Return the (x, y) coordinate for the center point of the cell that contains the specified text.  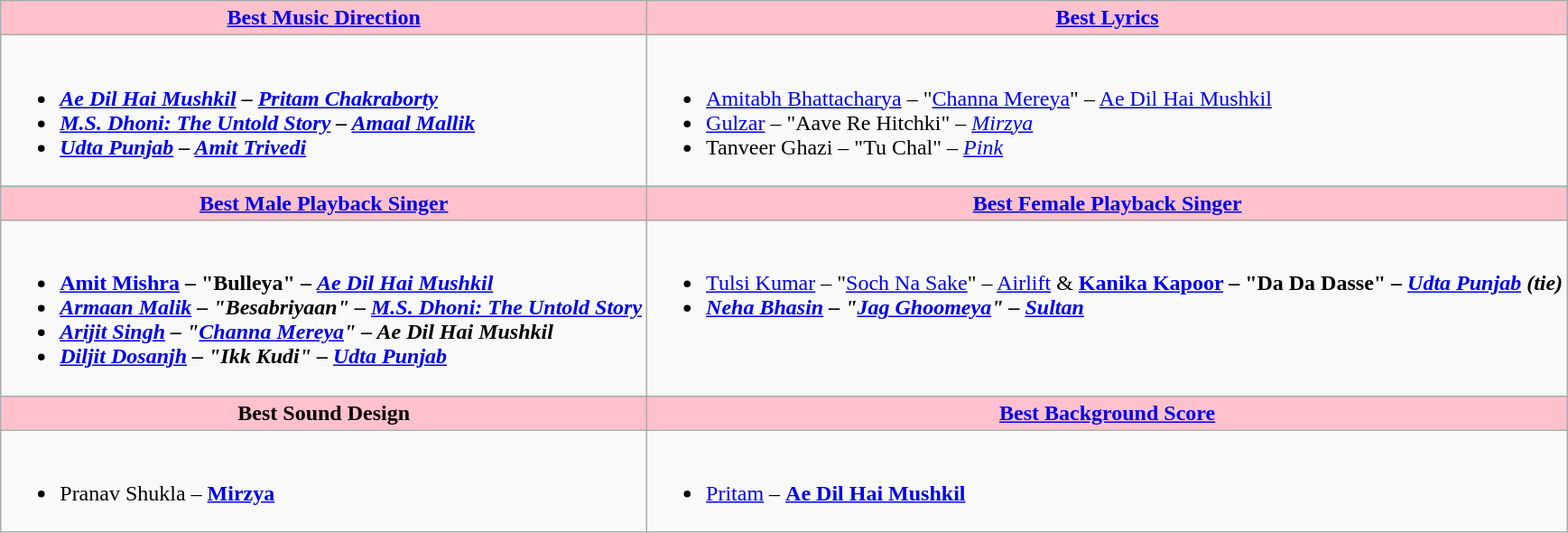
Best Male Playback Singer (324, 203)
Tulsi Kumar – "Soch Na Sake" – Airlift & Kanika Kapoor – "Da Da Dasse" – Udta Punjab (tie)Neha Bhasin – "Jag Ghoomeya" – Sultan (1108, 308)
Best Female Playback Singer (1108, 203)
Best Sound Design (324, 413)
Best Background Score (1108, 413)
Pranav Shukla – Mirzya (324, 481)
Ae Dil Hai Mushkil – Pritam ChakrabortyM.S. Dhoni: The Untold Story – Amaal MallikUdta Punjab – Amit Trivedi (324, 110)
Best Lyrics (1108, 18)
Best Music Direction (324, 18)
Pritam – Ae Dil Hai Mushkil (1108, 481)
Amitabh Bhattacharya – "Channa Mereya" – Ae Dil Hai MushkilGulzar – "Aave Re Hitchki" – MirzyaTanveer Ghazi – "Tu Chal" – Pink (1108, 110)
